Scan for the cell matching the given text and deliver its [X, Y] coordinate at center. 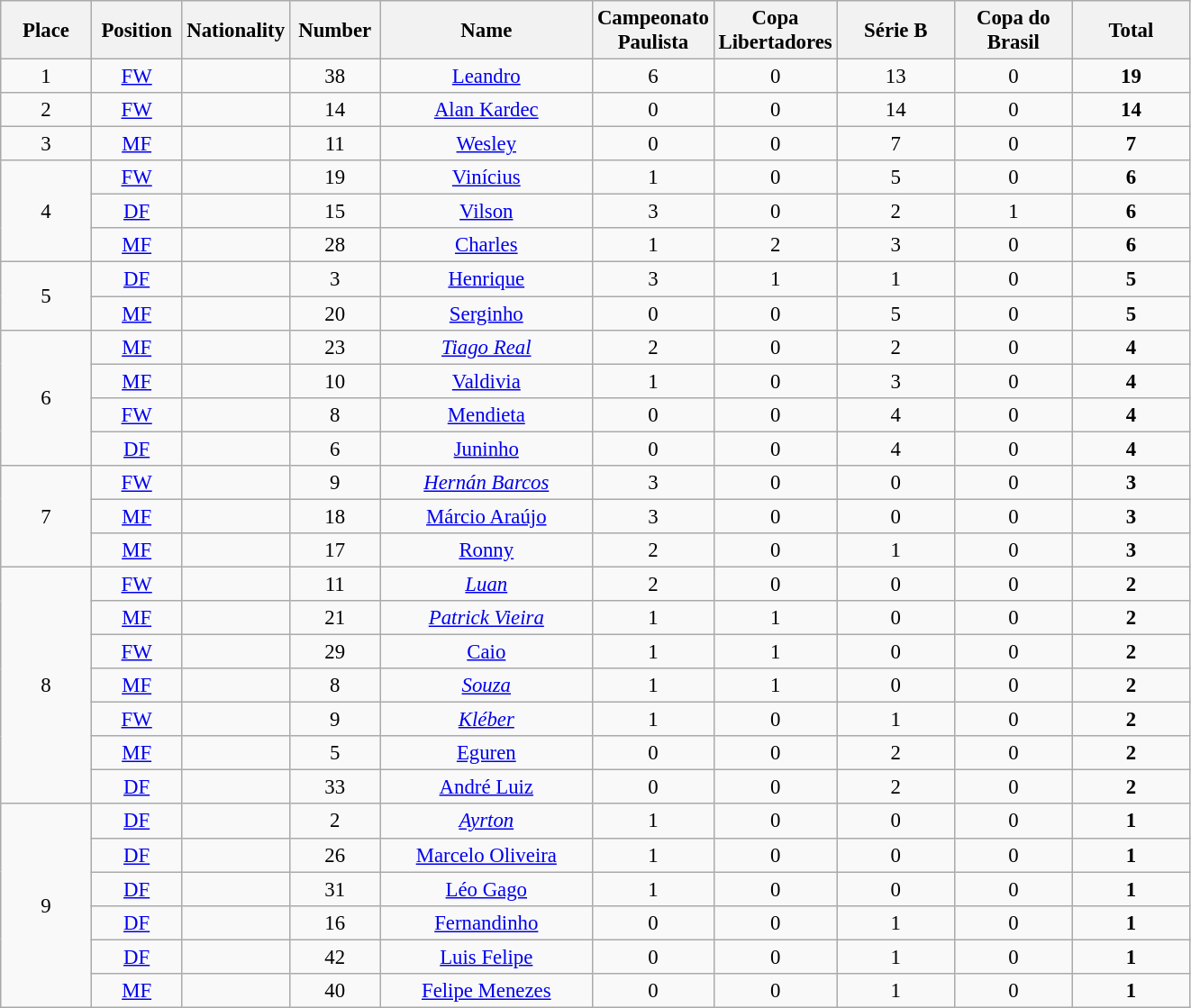
Valdivia [486, 381]
28 [335, 246]
38 [335, 77]
17 [335, 550]
Position [137, 31]
40 [335, 991]
Name [486, 31]
Marcelo Oliveira [486, 855]
Place [47, 31]
Ronny [486, 550]
29 [335, 652]
Eguren [486, 753]
Charles [486, 246]
26 [335, 855]
13 [896, 77]
Serginho [486, 313]
31 [335, 889]
10 [335, 381]
Alan Kardec [486, 110]
Mendieta [486, 414]
Vinícius [486, 177]
Juninho [486, 449]
Number [335, 31]
Total [1132, 31]
Kléber [486, 720]
Henrique [486, 279]
Márcio Araújo [486, 516]
André Luiz [486, 787]
Léo Gago [486, 889]
Hernán Barcos [486, 483]
23 [335, 347]
Felipe Menezes [486, 991]
33 [335, 787]
Wesley [486, 144]
Copa do Brasil [1014, 31]
20 [335, 313]
Patrick Vieira [486, 618]
Leandro [486, 77]
Souza [486, 686]
18 [335, 516]
Copa Libertadores [775, 31]
Nationality [236, 31]
42 [335, 957]
Luan [486, 584]
Luis Felipe [486, 957]
21 [335, 618]
Série B [896, 31]
16 [335, 922]
Vilson [486, 212]
Campeonato Paulista [654, 31]
Fernandinho [486, 922]
Tiago Real [486, 347]
15 [335, 212]
Ayrton [486, 822]
Caio [486, 652]
